Return (x, y) of the center of cell containing provided text 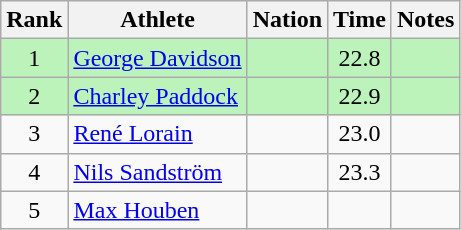
22.9 (360, 96)
Notes (425, 20)
René Lorain (158, 134)
Athlete (158, 20)
2 (34, 96)
5 (34, 210)
23.3 (360, 172)
Charley Paddock (158, 96)
3 (34, 134)
Nation (287, 20)
1 (34, 58)
George Davidson (158, 58)
4 (34, 172)
Nils Sandström (158, 172)
23.0 (360, 134)
Rank (34, 20)
22.8 (360, 58)
Time (360, 20)
Max Houben (158, 210)
